Locate the cell with the specified text and output its [X, Y] center coordinate. 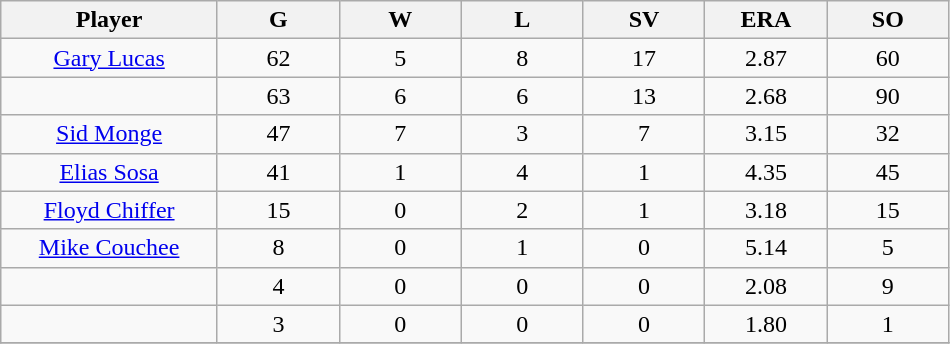
60 [888, 58]
SO [888, 20]
G [278, 20]
Gary Lucas [110, 58]
45 [888, 172]
Elias Sosa [110, 172]
41 [278, 172]
47 [278, 134]
Player [110, 20]
13 [644, 96]
5.14 [766, 248]
L [522, 20]
SV [644, 20]
2 [522, 210]
32 [888, 134]
4.35 [766, 172]
Floyd Chiffer [110, 210]
2.08 [766, 286]
2.87 [766, 58]
1.80 [766, 324]
63 [278, 96]
3.15 [766, 134]
Mike Couchee [110, 248]
62 [278, 58]
90 [888, 96]
W [400, 20]
ERA [766, 20]
Sid Monge [110, 134]
3.18 [766, 210]
2.68 [766, 96]
9 [888, 286]
17 [644, 58]
